Output the (x, y) coordinate of the center of the cell containing the given text.  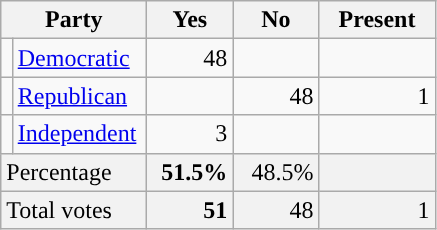
Democratic (80, 58)
3 (190, 134)
Present (377, 20)
No (276, 20)
Percentage (74, 172)
Party (74, 20)
51 (190, 210)
Independent (80, 134)
48.5% (276, 172)
Total votes (74, 210)
Republican (80, 96)
51.5% (190, 172)
Yes (190, 20)
